Detect which cell encompasses the target text, then output its (x, y) center coordinate. 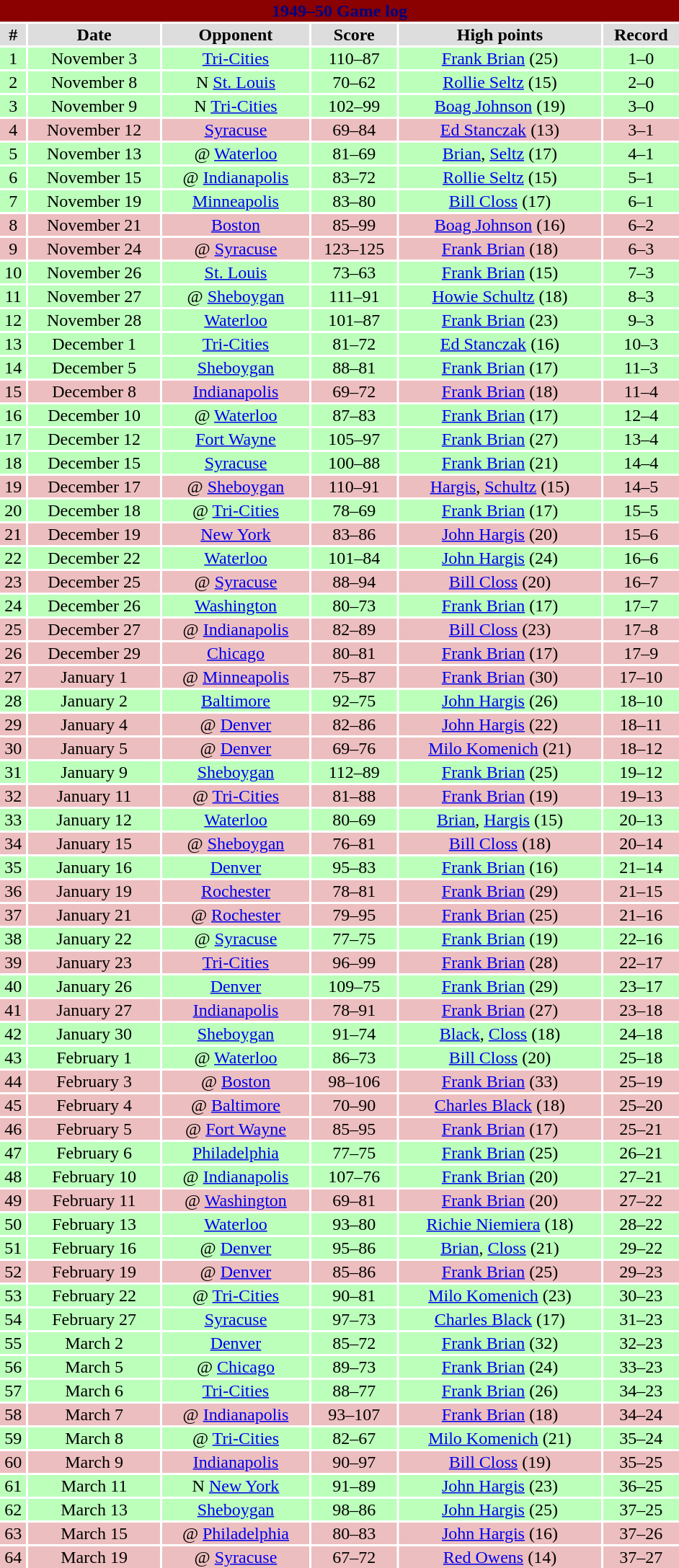
November 21 (94, 225)
N New York (236, 1486)
January 1 (94, 677)
95–86 (354, 1248)
51 (13, 1248)
34–24 (642, 1414)
December 25 (94, 582)
49 (13, 1200)
75–87 (354, 677)
89–73 (354, 1367)
7–3 (642, 273)
14 (13, 368)
Opponent (236, 35)
9–3 (642, 320)
18 (13, 463)
18–11 (642, 725)
88–81 (354, 368)
7 (13, 201)
@ Minneapolis (236, 677)
@ Philadelphia (236, 1533)
82–67 (354, 1438)
22–16 (642, 939)
70–90 (354, 1105)
Rochester (236, 891)
83–80 (354, 201)
Chicago (236, 653)
55 (13, 1343)
19 (13, 487)
24 (13, 606)
December 5 (94, 368)
Baltimore (236, 701)
37–27 (642, 1557)
80–69 (354, 820)
33 (13, 820)
9 (13, 249)
15–5 (642, 510)
Frank Brian (32) (500, 1343)
27–21 (642, 1177)
110–91 (354, 487)
Charles Black (18) (500, 1105)
High points (500, 35)
48 (13, 1177)
80–83 (354, 1533)
42 (13, 1034)
6–1 (642, 201)
February 22 (94, 1295)
98–86 (354, 1510)
@ Boston (236, 1081)
34–23 (642, 1391)
53 (13, 1295)
31 (13, 772)
January 16 (94, 867)
20–14 (642, 843)
13 (13, 344)
Frank Brian (28) (500, 962)
November 12 (94, 130)
January 27 (94, 1010)
January 2 (94, 701)
78–91 (354, 1010)
40 (13, 986)
Bill Closs (17) (500, 201)
29–23 (642, 1272)
35 (13, 867)
10–3 (642, 344)
March 19 (94, 1557)
Hargis, Schultz (15) (500, 487)
@ Fort Wayne (236, 1129)
62 (13, 1510)
123–125 (354, 249)
25–20 (642, 1105)
46 (13, 1129)
16–6 (642, 558)
January 15 (94, 843)
11 (13, 296)
25 (13, 629)
67–72 (354, 1557)
17–9 (642, 653)
January 4 (94, 725)
88–77 (354, 1391)
87–83 (354, 415)
29 (13, 725)
14–5 (642, 487)
Frank Brian (16) (500, 867)
69–76 (354, 748)
105–97 (354, 439)
Frank Brian (23) (500, 320)
February 13 (94, 1224)
69–81 (354, 1200)
Bill Closs (18) (500, 843)
November 15 (94, 177)
Frank Brian (21) (500, 463)
69–84 (354, 130)
8–3 (642, 296)
February 16 (94, 1248)
4–1 (642, 154)
January 5 (94, 748)
18–10 (642, 701)
21–14 (642, 867)
88–94 (354, 582)
35–24 (642, 1438)
November 27 (94, 296)
29–22 (642, 1248)
80–81 (354, 653)
24–18 (642, 1034)
Black, Closs (18) (500, 1034)
December 19 (94, 534)
Bill Closs (19) (500, 1462)
93–107 (354, 1414)
March 2 (94, 1343)
90–97 (354, 1462)
23 (13, 582)
John Hargis (22) (500, 725)
91–74 (354, 1034)
3–0 (642, 106)
@ Washington (236, 1200)
November 13 (94, 154)
12–4 (642, 415)
December 26 (94, 606)
Frank Brian (30) (500, 677)
Milo Komenich (23) (500, 1295)
73–63 (354, 273)
102–99 (354, 106)
November 26 (94, 273)
January 11 (94, 796)
23–17 (642, 986)
January 12 (94, 820)
4 (13, 130)
31–23 (642, 1319)
83–86 (354, 534)
23–18 (642, 1010)
January 23 (94, 962)
52 (13, 1272)
Brian, Seltz (17) (500, 154)
December 12 (94, 439)
25–18 (642, 1058)
February 19 (94, 1272)
27 (13, 677)
17–7 (642, 606)
Date (94, 35)
85–86 (354, 1272)
19–12 (642, 772)
March 6 (94, 1391)
6–2 (642, 225)
25–19 (642, 1081)
96–99 (354, 962)
32 (13, 796)
38 (13, 939)
85–95 (354, 1129)
80–73 (354, 606)
19–13 (642, 796)
Brian, Hargis (15) (500, 820)
N St. Louis (236, 82)
Frank Brian (24) (500, 1367)
March 9 (94, 1462)
111–91 (354, 296)
8 (13, 225)
February 10 (94, 1177)
5–1 (642, 177)
69–72 (354, 391)
101–87 (354, 320)
98–106 (354, 1081)
18–12 (642, 748)
83–72 (354, 177)
37–26 (642, 1533)
54 (13, 1319)
28 (13, 701)
December 10 (94, 415)
110–87 (354, 58)
December 27 (94, 629)
February 5 (94, 1129)
47 (13, 1153)
41 (13, 1010)
15 (13, 391)
Bill Closs (23) (500, 629)
16 (13, 415)
December 17 (94, 487)
Frank Brian (15) (500, 273)
85–99 (354, 225)
11–3 (642, 368)
21–15 (642, 891)
22–17 (642, 962)
November 8 (94, 82)
December 18 (94, 510)
December 22 (94, 558)
57 (13, 1391)
28–22 (642, 1224)
81–88 (354, 796)
3–1 (642, 130)
82–86 (354, 725)
Philadelphia (236, 1153)
November 24 (94, 249)
January 21 (94, 915)
13–4 (642, 439)
3 (13, 106)
26 (13, 653)
1–0 (642, 58)
February 3 (94, 1081)
@ Chicago (236, 1367)
107–76 (354, 1177)
97–73 (354, 1319)
12 (13, 320)
21–16 (642, 915)
14–4 (642, 463)
Boag Johnson (19) (500, 106)
Minneapolis (236, 201)
March 11 (94, 1486)
95–83 (354, 867)
56 (13, 1367)
32–23 (642, 1343)
John Hargis (23) (500, 1486)
58 (13, 1414)
December 15 (94, 463)
1 (13, 58)
Ed Stanczak (13) (500, 130)
New York (236, 534)
112–89 (354, 772)
Frank Brian (26) (500, 1391)
Howie Schultz (18) (500, 296)
John Hargis (16) (500, 1533)
February 1 (94, 1058)
November 3 (94, 58)
11–4 (642, 391)
79–95 (354, 915)
78–69 (354, 510)
John Hargis (26) (500, 701)
93–80 (354, 1224)
Frank Brian (33) (500, 1081)
30 (13, 748)
10 (13, 273)
Score (354, 35)
March 13 (94, 1510)
44 (13, 1081)
Red Owens (14) (500, 1557)
21 (13, 534)
Brian, Closs (21) (500, 1248)
January 19 (94, 891)
100–88 (354, 463)
December 1 (94, 344)
February 27 (94, 1319)
5 (13, 154)
Boag Johnson (16) (500, 225)
1949–50 Game log (339, 11)
6–3 (642, 249)
81–72 (354, 344)
March 15 (94, 1533)
John Hargis (24) (500, 558)
@ Rochester (236, 915)
January 22 (94, 939)
64 (13, 1557)
26–21 (642, 1153)
37–25 (642, 1510)
Record (642, 35)
37 (13, 915)
43 (13, 1058)
109–75 (354, 986)
Richie Niemiera (18) (500, 1224)
27–22 (642, 1200)
92–75 (354, 701)
February 4 (94, 1105)
Boston (236, 225)
February 11 (94, 1200)
November 19 (94, 201)
22 (13, 558)
50 (13, 1224)
36 (13, 891)
N Tri-Cities (236, 106)
@ Baltimore (236, 1105)
63 (13, 1533)
December 29 (94, 653)
January 26 (94, 986)
December 8 (94, 391)
35–25 (642, 1462)
101–84 (354, 558)
81–69 (354, 154)
John Hargis (20) (500, 534)
Fort Wayne (236, 439)
January 9 (94, 772)
85–72 (354, 1343)
2–0 (642, 82)
6 (13, 177)
15–6 (642, 534)
70–62 (354, 82)
82–89 (354, 629)
John Hargis (25) (500, 1510)
59 (13, 1438)
November 28 (94, 320)
St. Louis (236, 273)
39 (13, 962)
March 8 (94, 1438)
17–8 (642, 629)
March 7 (94, 1414)
17–10 (642, 677)
91–89 (354, 1486)
20 (13, 510)
76–81 (354, 843)
33–23 (642, 1367)
November 9 (94, 106)
March 5 (94, 1367)
January 30 (94, 1034)
17 (13, 439)
Ed Stanczak (16) (500, 344)
# (13, 35)
Charles Black (17) (500, 1319)
78–81 (354, 891)
20–13 (642, 820)
36–25 (642, 1486)
90–81 (354, 1295)
16–7 (642, 582)
30–23 (642, 1295)
Washington (236, 606)
86–73 (354, 1058)
34 (13, 843)
February 6 (94, 1153)
25–21 (642, 1129)
61 (13, 1486)
2 (13, 82)
60 (13, 1462)
45 (13, 1105)
